Return (X, Y) of the center of cell containing provided text 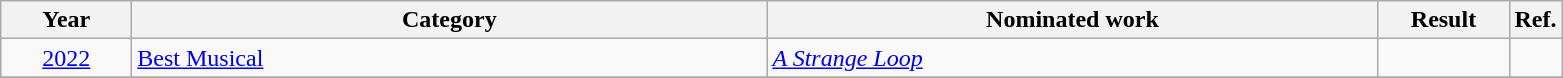
2022 (66, 58)
Year (66, 20)
Result (1444, 20)
Category (450, 20)
Ref. (1536, 20)
A Strange Loop (1072, 58)
Nominated work (1072, 20)
Best Musical (450, 58)
